Identify which cell holds the provided text, then report its [x, y] central coordinate. 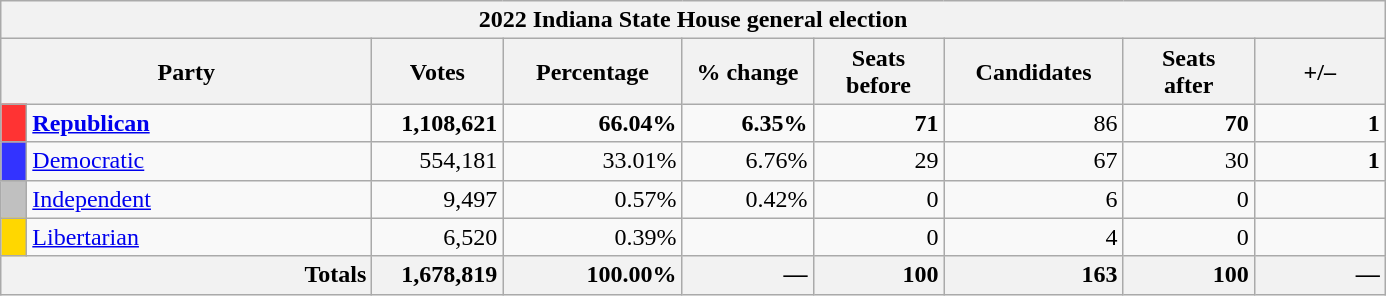
Votes [438, 72]
Totals [186, 275]
86 [1034, 123]
+/– [1320, 72]
66.04% [592, 123]
6.76% [748, 161]
30 [1188, 161]
Percentage [592, 72]
9,497 [438, 199]
554,181 [438, 161]
Party [186, 72]
29 [878, 161]
2022 Indiana State House general election [693, 20]
70 [1188, 123]
0.39% [592, 237]
6 [1034, 199]
1,108,621 [438, 123]
Libertarian [200, 237]
0.57% [592, 199]
6,520 [438, 237]
163 [1034, 275]
1,678,819 [438, 275]
Candidates [1034, 72]
Seatsafter [1188, 72]
33.01% [592, 161]
Republican [200, 123]
% change [748, 72]
67 [1034, 161]
71 [878, 123]
100.00% [592, 275]
6.35% [748, 123]
Democratic [200, 161]
Independent [200, 199]
4 [1034, 237]
0.42% [748, 199]
Seatsbefore [878, 72]
